Determine the (x, y) coordinate at the center of the cell enclosing the given text.  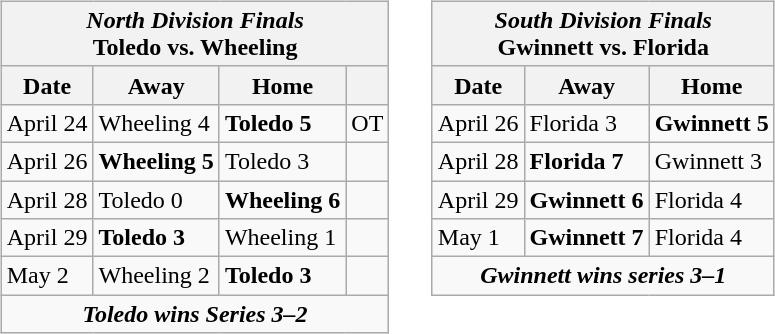
Toledo wins Series 3–2 (195, 314)
Toledo 5 (282, 123)
Wheeling 6 (282, 199)
South Division Finals Gwinnett vs. Florida (603, 34)
OT (368, 123)
Wheeling 4 (156, 123)
Florida 3 (586, 123)
North Division Finals Toledo vs. Wheeling (195, 34)
Gwinnett wins series 3–1 (603, 276)
Wheeling 1 (282, 238)
Toledo 0 (156, 199)
Wheeling 2 (156, 276)
April 24 (47, 123)
Gwinnett 3 (712, 161)
Gwinnett 5 (712, 123)
Gwinnett 7 (586, 238)
Gwinnett 6 (586, 199)
May 2 (47, 276)
May 1 (478, 238)
Florida 7 (586, 161)
Wheeling 5 (156, 161)
